Search for the cell housing the specified text and yield its [X, Y] center coordinate. 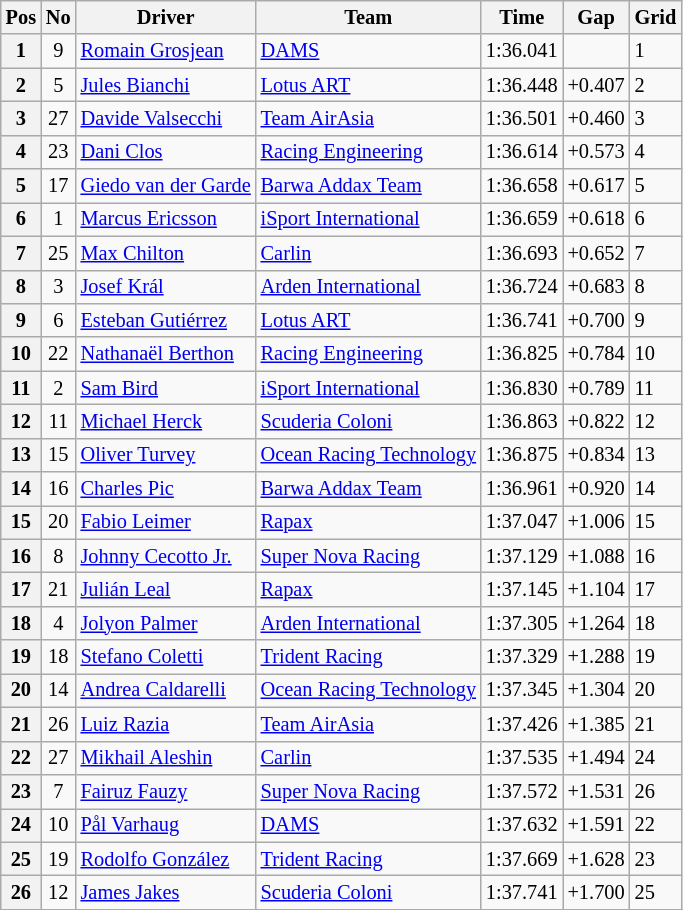
Luiz Razia [166, 724]
+1.628 [596, 859]
Esteban Gutiérrez [166, 320]
+0.652 [596, 253]
Davide Valsecchi [166, 118]
Julián Leal [166, 589]
Sam Bird [166, 388]
Jules Bianchi [166, 85]
+1.288 [596, 657]
1:37.632 [522, 825]
Pål Varhaug [166, 825]
+1.494 [596, 758]
+0.920 [596, 489]
1:37.047 [522, 522]
1:36.741 [522, 320]
+1.104 [596, 589]
1:36.830 [522, 388]
Oliver Turvey [166, 455]
+0.407 [596, 85]
1:37.669 [522, 859]
James Jakes [166, 892]
1:36.724 [522, 287]
+0.700 [596, 320]
1:37.741 [522, 892]
1:37.426 [522, 724]
Grid [656, 17]
1:37.329 [522, 657]
+1.264 [596, 623]
1:36.693 [522, 253]
1:37.145 [522, 589]
+1.006 [596, 522]
+1.531 [596, 791]
1:36.658 [522, 186]
1:36.961 [522, 489]
Stefano Coletti [166, 657]
1:37.305 [522, 623]
1:36.875 [522, 455]
1:36.501 [522, 118]
Mikhail Aleshin [166, 758]
+0.822 [596, 421]
+0.784 [596, 354]
1:36.659 [522, 219]
+1.591 [596, 825]
No [58, 17]
Marcus Ericsson [166, 219]
+0.834 [596, 455]
Pos [21, 17]
+0.789 [596, 388]
1:36.825 [522, 354]
+0.683 [596, 287]
1:37.535 [522, 758]
Rodolfo González [166, 859]
Johnny Cecotto Jr. [166, 556]
1:36.863 [522, 421]
Time [522, 17]
Andrea Caldarelli [166, 690]
1:36.614 [522, 152]
+0.460 [596, 118]
Driver [166, 17]
Fabio Leimer [166, 522]
Charles Pic [166, 489]
1:37.345 [522, 690]
Dani Clos [166, 152]
+1.385 [596, 724]
Josef Král [166, 287]
Jolyon Palmer [166, 623]
+1.700 [596, 892]
Nathanaël Berthon [166, 354]
+1.304 [596, 690]
+0.573 [596, 152]
1:36.041 [522, 51]
+0.617 [596, 186]
Fairuz Fauzy [166, 791]
+1.088 [596, 556]
Giedo van der Garde [166, 186]
Team [368, 17]
Michael Herck [166, 421]
Max Chilton [166, 253]
Romain Grosjean [166, 51]
1:37.572 [522, 791]
+0.618 [596, 219]
1:36.448 [522, 85]
Gap [596, 17]
1:37.129 [522, 556]
